Identify which cell holds the provided text, then report its [x, y] central coordinate. 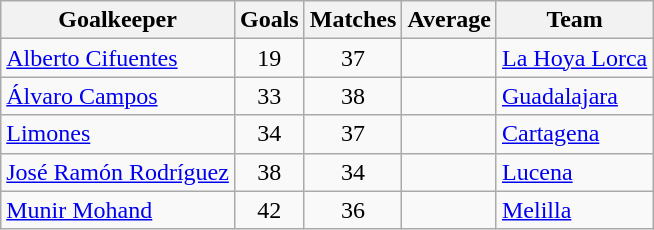
Lucena [574, 172]
Team [574, 20]
Munir Mohand [118, 210]
33 [269, 96]
36 [353, 210]
Cartagena [574, 134]
42 [269, 210]
Matches [353, 20]
Alberto Cifuentes [118, 58]
Guadalajara [574, 96]
Goalkeeper [118, 20]
19 [269, 58]
José Ramón Rodríguez [118, 172]
Álvaro Campos [118, 96]
La Hoya Lorca [574, 58]
Limones [118, 134]
Goals [269, 20]
Melilla [574, 210]
Average [450, 20]
